Output the [X, Y] coordinate of the center of the cell containing the given text.  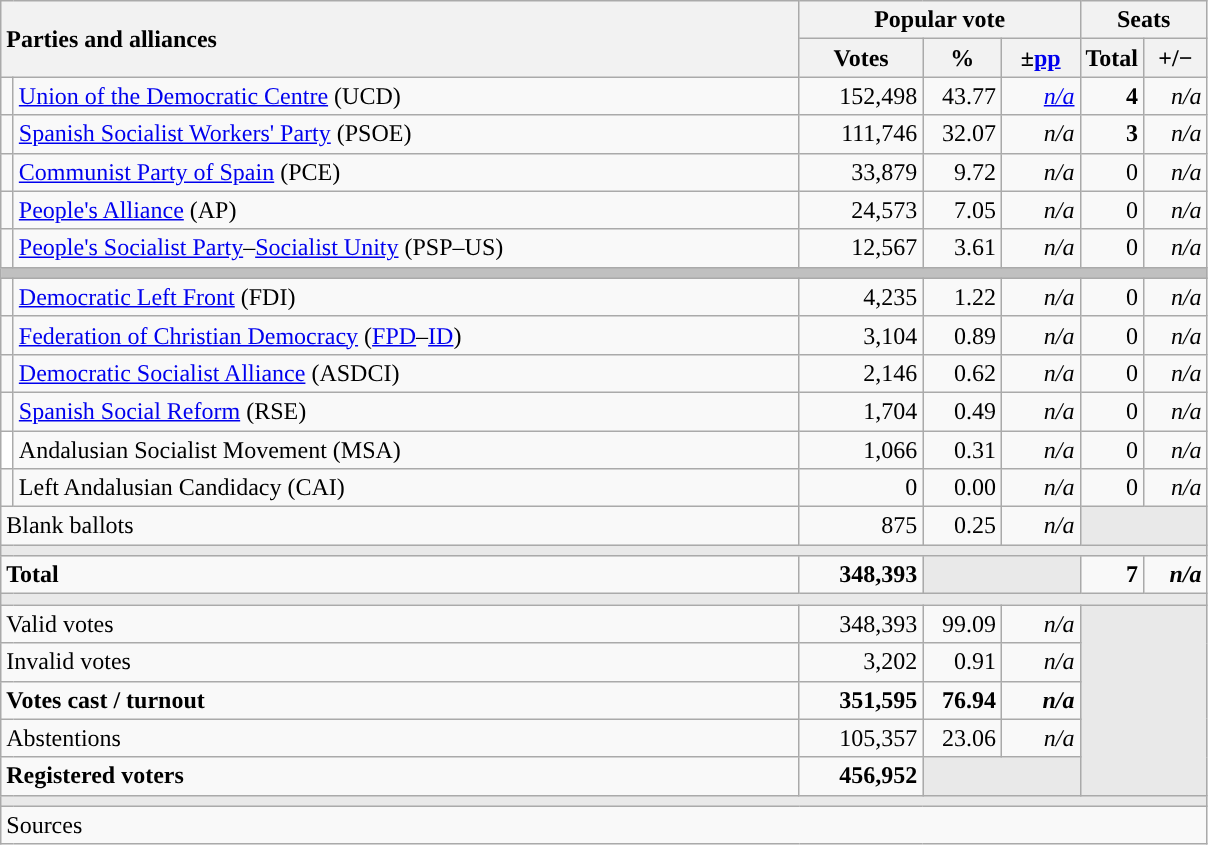
Communist Party of Spain (PCE) [406, 172]
Blank ballots [400, 526]
Union of the Democratic Centre (UCD) [406, 96]
111,746 [861, 134]
±pp [1040, 58]
1.22 [962, 297]
152,498 [861, 96]
7 [1112, 575]
Abstentions [400, 738]
Invalid votes [400, 662]
Votes [861, 58]
Parties and alliances [400, 39]
Seats [1144, 20]
0.25 [962, 526]
43.77 [962, 96]
12,567 [861, 248]
105,357 [861, 738]
4,235 [861, 297]
1,066 [861, 449]
0.89 [962, 335]
76.94 [962, 700]
Spanish Socialist Workers' Party (PSOE) [406, 134]
Democratic Left Front (FDI) [406, 297]
% [962, 58]
2,146 [861, 373]
23.06 [962, 738]
9.72 [962, 172]
Left Andalusian Candidacy (CAI) [406, 488]
7.05 [962, 210]
0.49 [962, 411]
Valid votes [400, 624]
0.00 [962, 488]
0.91 [962, 662]
1,704 [861, 411]
875 [861, 526]
0.31 [962, 449]
Registered voters [400, 776]
3.61 [962, 248]
Democratic Socialist Alliance (ASDCI) [406, 373]
32.07 [962, 134]
351,595 [861, 700]
Andalusian Socialist Movement (MSA) [406, 449]
24,573 [861, 210]
People's Alliance (AP) [406, 210]
+/− [1176, 58]
People's Socialist Party–Socialist Unity (PSP–US) [406, 248]
Votes cast / turnout [400, 700]
0.62 [962, 373]
3,104 [861, 335]
33,879 [861, 172]
Sources [604, 825]
Spanish Social Reform (RSE) [406, 411]
Popular vote [940, 20]
99.09 [962, 624]
3 [1112, 134]
Federation of Christian Democracy (FPD–ID) [406, 335]
456,952 [861, 776]
4 [1112, 96]
3,202 [861, 662]
